Locate the cell with the specified text and output its [X, Y] center coordinate. 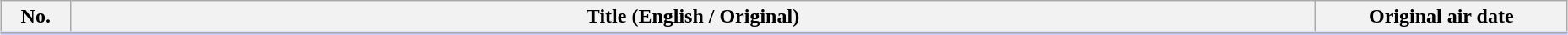
No. [35, 17]
Title (English / Original) [693, 17]
Original air date [1441, 17]
